Pinpoint the cell where the given text exists, returning its [x, y] midpoint coordinate. 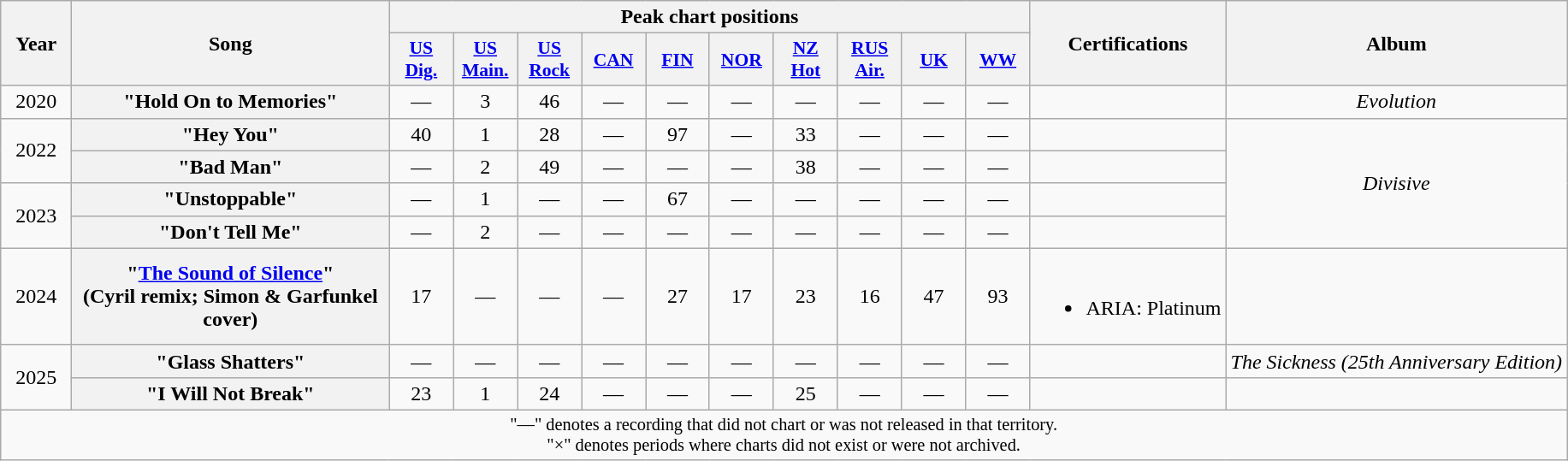
33 [806, 134]
"—" denotes a recording that did not chart or was not released in that territory."×" denotes periods where charts did not exist or were not archived. [784, 434]
24 [549, 393]
"I Will Not Break" [231, 393]
2022 [36, 151]
2024 [36, 296]
28 [549, 134]
US Dig. [421, 60]
NOR [741, 60]
FIN [677, 60]
ARIA: Platinum [1127, 296]
"Bad Man" [231, 167]
"Don't Tell Me" [231, 232]
USMain. [486, 60]
Divisive [1396, 183]
CAN [614, 60]
25 [806, 393]
97 [677, 134]
USRock [549, 60]
49 [549, 167]
46 [549, 102]
Evolution [1396, 102]
40 [421, 134]
UK [934, 60]
NZHot [806, 60]
27 [677, 296]
WW [997, 60]
"Hold On to Memories" [231, 102]
2023 [36, 216]
"Unstoppable" [231, 199]
Album [1396, 43]
93 [997, 296]
67 [677, 199]
Peak chart positions [710, 17]
38 [806, 167]
3 [486, 102]
16 [869, 296]
Year [36, 43]
"The Sound of Silence" (Cyril remix; Simon & Garfunkel cover) [231, 296]
2020 [36, 102]
2025 [36, 377]
Song [231, 43]
Certifications [1127, 43]
47 [934, 296]
The Sickness (25th Anniversary Edition) [1396, 361]
RUSAir. [869, 60]
"Hey You" [231, 134]
"Glass Shatters" [231, 361]
